Return (x, y) of the center of cell containing provided text 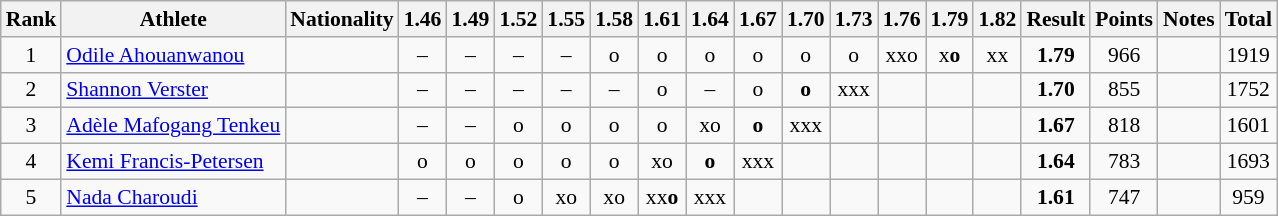
1752 (1248, 90)
Rank (32, 19)
Points (1124, 19)
xx (997, 55)
3 (32, 126)
Nada Charoudi (173, 197)
4 (32, 162)
2 (32, 90)
855 (1124, 90)
1.55 (566, 19)
1.82 (997, 19)
1 (32, 55)
1601 (1248, 126)
1693 (1248, 162)
959 (1248, 197)
1.58 (614, 19)
818 (1124, 126)
Notes (1189, 19)
Nationality (342, 19)
Total (1248, 19)
Adèle Mafogang Tenkeu (173, 126)
Shannon Verster (173, 90)
Athlete (173, 19)
1.73 (854, 19)
Kemi Francis-Petersen (173, 162)
1.52 (518, 19)
Result (1056, 19)
5 (32, 197)
783 (1124, 162)
1.76 (902, 19)
966 (1124, 55)
747 (1124, 197)
Odile Ahouanwanou (173, 55)
1.49 (470, 19)
1919 (1248, 55)
1.46 (423, 19)
